Search for the cell housing the specified text and yield its [X, Y] center coordinate. 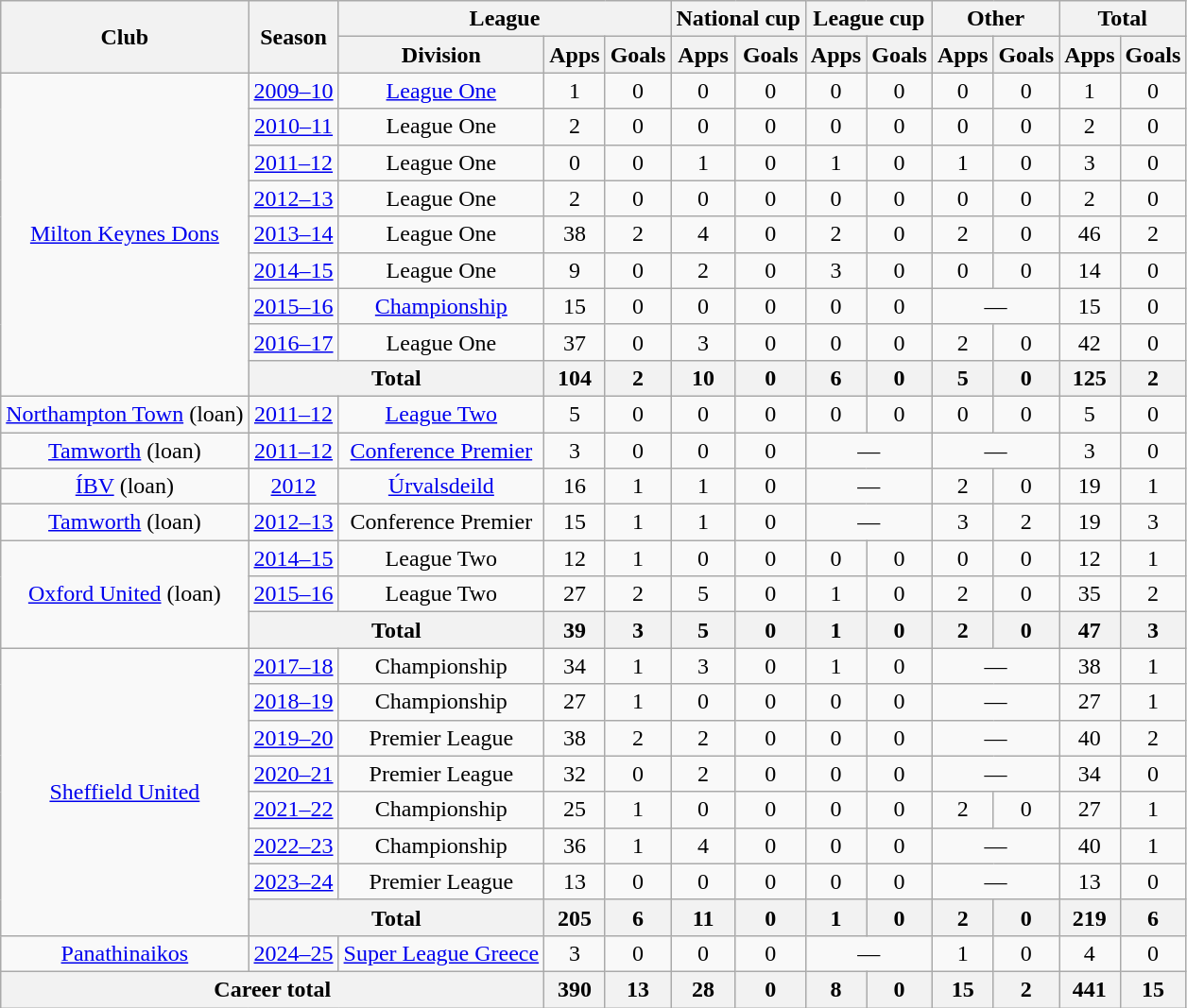
205 [575, 917]
Season [293, 37]
32 [575, 774]
2013–14 [293, 234]
37 [575, 342]
National cup [738, 19]
2012 [293, 487]
9 [575, 270]
Division [441, 55]
42 [1090, 342]
2009–10 [293, 91]
390 [575, 989]
ÍBV (loan) [125, 487]
47 [1090, 630]
2021–22 [293, 810]
Career total [272, 989]
36 [575, 846]
441 [1090, 989]
Super League Greece [441, 953]
2010–11 [293, 127]
Panathinaikos [125, 953]
2019–20 [293, 738]
Milton Keynes Dons [125, 234]
8 [835, 989]
2017–18 [293, 666]
10 [703, 378]
Oxford United (loan) [125, 594]
Other [995, 19]
28 [703, 989]
2023–24 [293, 881]
125 [1090, 378]
104 [575, 378]
2018–19 [293, 702]
2020–21 [293, 774]
14 [1090, 270]
Northampton Town (loan) [125, 414]
16 [575, 487]
Club [125, 37]
11 [703, 917]
League cup [869, 19]
Sheffield United [125, 792]
39 [575, 630]
Úrvalsdeild [441, 487]
League [505, 19]
35 [1090, 594]
2016–17 [293, 342]
2024–25 [293, 953]
219 [1090, 917]
2022–23 [293, 846]
46 [1090, 234]
25 [575, 810]
